For the text-containing cell, return its midpoint in [X, Y] coordinate format. 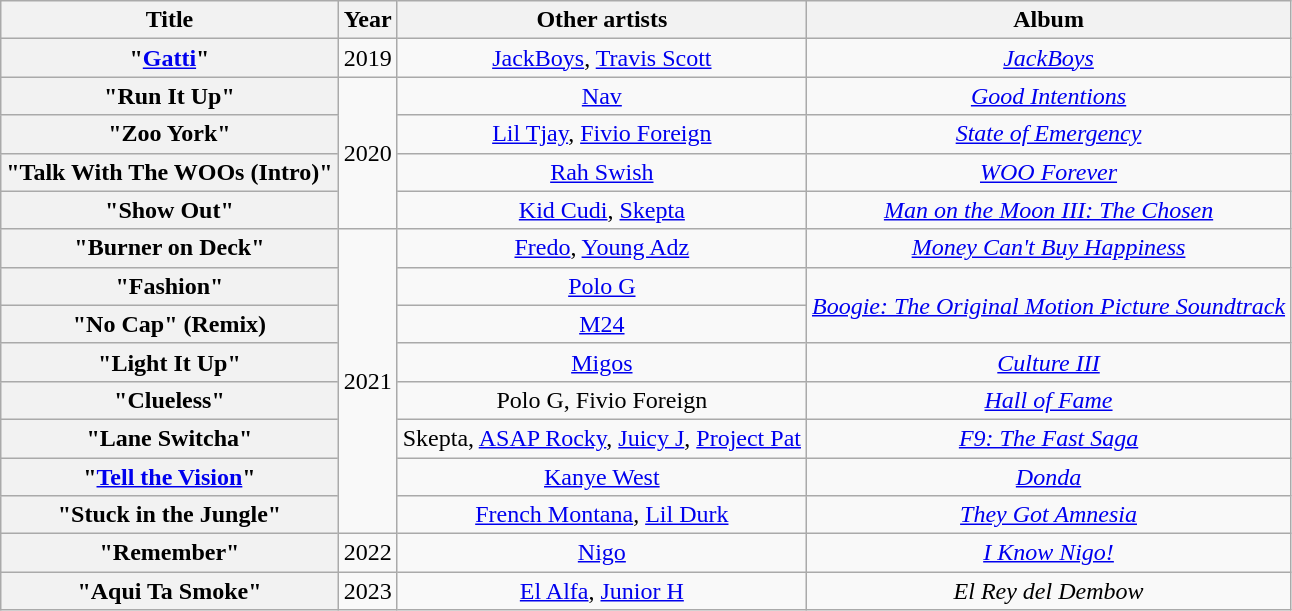
El Alfa, Junior H [602, 591]
"Fashion" [170, 286]
"Tell the Vision" [170, 477]
Album [1048, 20]
Other artists [602, 20]
"Zoo York" [170, 134]
M24 [602, 324]
Hall of Fame [1048, 400]
Man on the Moon III: The Chosen [1048, 210]
"Gatti" [170, 58]
"Talk With The WOOs (Intro)" [170, 172]
Skepta, ASAP Rocky, Juicy J, Project Pat [602, 438]
2019 [368, 58]
F9: The Fast Saga [1048, 438]
Rah Swish [602, 172]
Polo G, Fivio Foreign [602, 400]
They Got Amnesia [1048, 515]
Kanye West [602, 477]
Year [368, 20]
Nigo [602, 553]
Title [170, 20]
Nav [602, 96]
El Rey del Dembow [1048, 591]
Fredo, Young Adz [602, 248]
2020 [368, 153]
Donda [1048, 477]
Lil Tjay, Fivio Foreign [602, 134]
"Stuck in the Jungle" [170, 515]
"No Cap" (Remix) [170, 324]
Migos [602, 362]
"Light It Up" [170, 362]
Polo G [602, 286]
JackBoys [1048, 58]
"Remember" [170, 553]
"Lane Switcha" [170, 438]
2021 [368, 381]
"Aqui Ta Smoke" [170, 591]
"Clueless" [170, 400]
Money Can't Buy Happiness [1048, 248]
2023 [368, 591]
"Run It Up" [170, 96]
Good Intentions [1048, 96]
Kid Cudi, Skepta [602, 210]
JackBoys, Travis Scott [602, 58]
Culture III [1048, 362]
2022 [368, 553]
French Montana, Lil Durk [602, 515]
I Know Nigo! [1048, 553]
State of Emergency [1048, 134]
"Show Out" [170, 210]
WOO Forever [1048, 172]
"Burner on Deck" [170, 248]
Boogie: The Original Motion Picture Soundtrack [1048, 305]
